Return (x, y) of the center of cell containing provided text 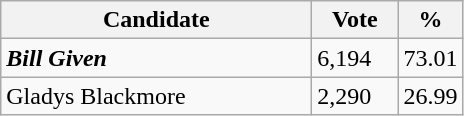
Vote (355, 20)
26.99 (430, 96)
6,194 (355, 58)
2,290 (355, 96)
Gladys Blackmore (156, 96)
Bill Given (156, 58)
73.01 (430, 58)
Candidate (156, 20)
% (430, 20)
